Find where the given text appears and provide that cell's center as [x, y] coordinate. 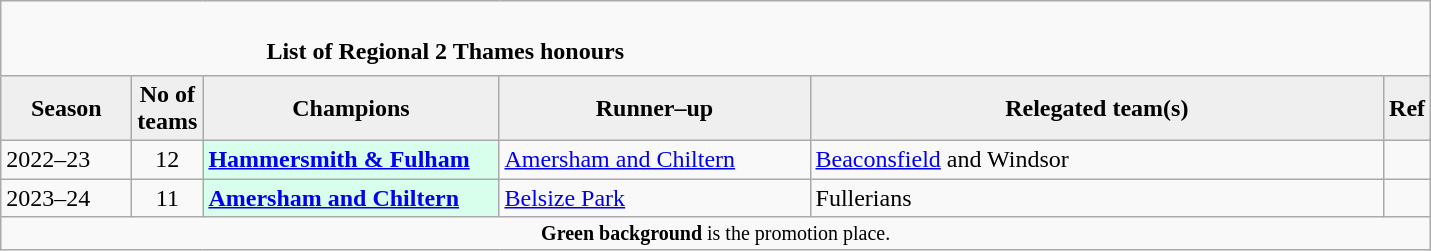
12 [168, 159]
Champions [351, 108]
Season [66, 108]
No of teams [168, 108]
Green background is the promotion place. [716, 234]
Relegated team(s) [1097, 108]
Beaconsfield and Windsor [1097, 159]
Runner–up [654, 108]
2023–24 [66, 197]
2022–23 [66, 159]
Hammersmith & Fulham [351, 159]
Ref [1408, 108]
Fullerians [1097, 197]
11 [168, 197]
Belsize Park [654, 197]
